Return [X, Y] of the center of cell containing provided text 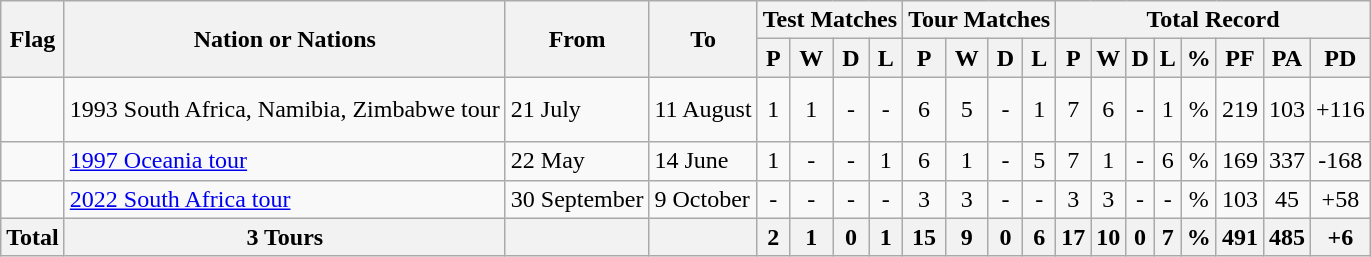
PA [1286, 58]
1997 Oceania tour [284, 161]
9 [966, 237]
45 [1286, 199]
Flag [33, 39]
PD [1341, 58]
Test Matches [830, 20]
1993 South Africa, Namibia, Zimbabwe tour [284, 110]
491 [1240, 237]
+116 [1341, 110]
To [703, 39]
219 [1240, 110]
Nation or Nations [284, 39]
15 [924, 237]
Tour Matches [980, 20]
Total Record [1214, 20]
+6 [1341, 237]
17 [1074, 237]
2022 South Africa tour [284, 199]
3 Tours [284, 237]
From [577, 39]
PF [1240, 58]
169 [1240, 161]
485 [1286, 237]
30 September [577, 199]
Total [33, 237]
21 July [577, 110]
2 [773, 237]
9 October [703, 199]
10 [1108, 237]
14 June [703, 161]
22 May [577, 161]
-168 [1341, 161]
337 [1286, 161]
+58 [1341, 199]
11 August [703, 110]
